Return the (x, y) coordinate for the center point of the cell that contains the specified text.  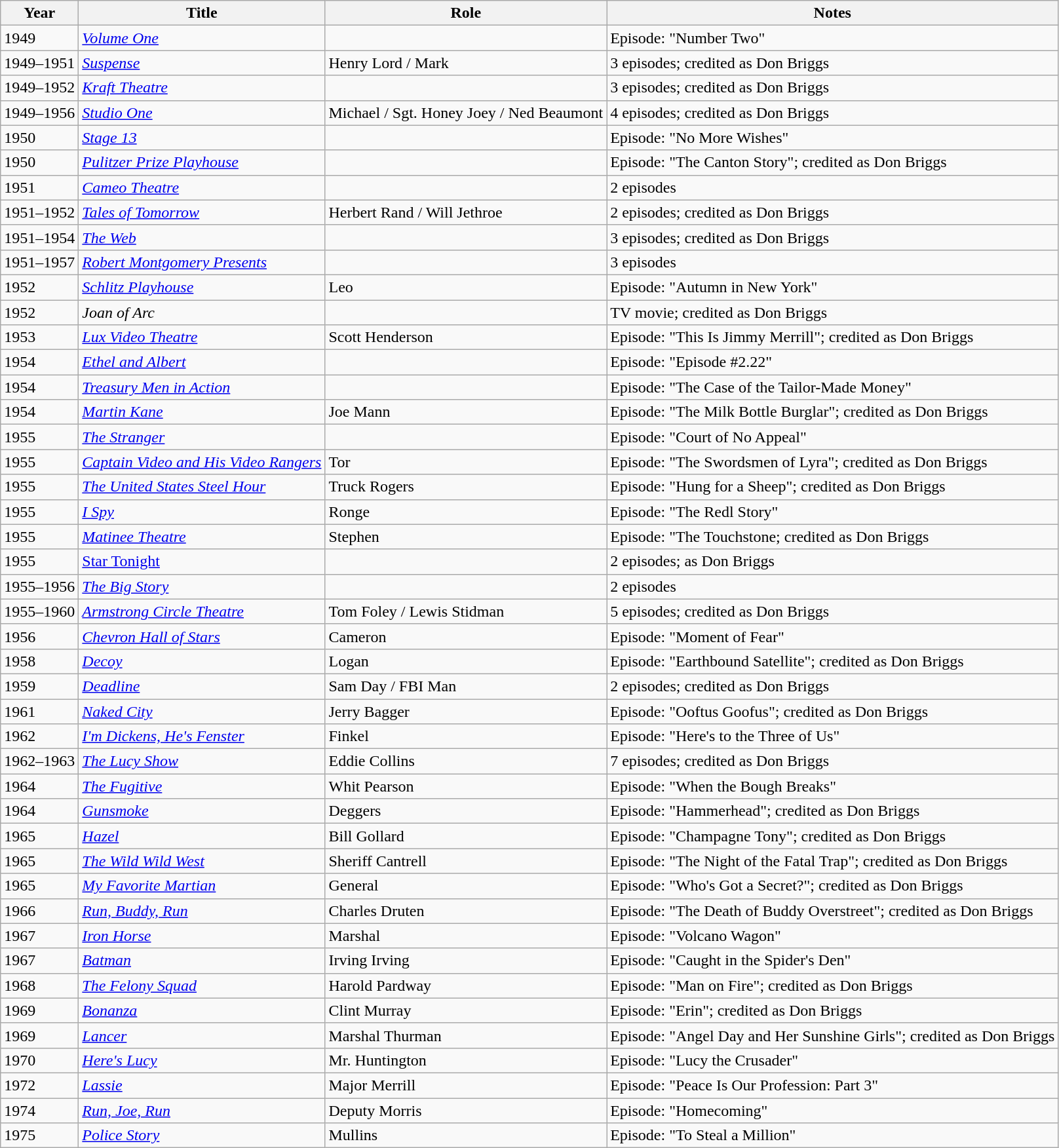
5 episodes; credited as Don Briggs (832, 611)
Lux Video Theatre (202, 337)
Episode: "Caught in the Spider's Den" (832, 961)
Cameron (466, 636)
Episode: "Homecoming" (832, 1111)
Volume One (202, 38)
1958 (39, 661)
Mullins (466, 1136)
1974 (39, 1111)
Marshal Thurman (466, 1035)
Studio One (202, 113)
Episode: "Champagne Tony"; credited as Don Briggs (832, 836)
Major Merrill (466, 1085)
Deggers (466, 811)
Episode: "The Milk Bottle Burglar"; credited as Don Briggs (832, 412)
Logan (466, 661)
Episode: "Episode #2.22" (832, 362)
Episode: "Hammerhead"; credited as Don Briggs (832, 811)
Episode: "Here's to the Three of Us" (832, 737)
Bonanza (202, 1010)
Episode: "Angel Day and Her Sunshine Girls"; credited as Don Briggs (832, 1035)
1951–1957 (39, 262)
Run, Buddy, Run (202, 911)
Sam Day / FBI Man (466, 686)
Episode: "Ooftus Goofus"; credited as Don Briggs (832, 711)
Here's Lucy (202, 1060)
1949–1951 (39, 63)
Episode: "The Night of the Fatal Trap"; credited as Don Briggs (832, 861)
The Big Story (202, 586)
1962–1963 (39, 761)
Treasury Men in Action (202, 387)
TV movie; credited as Don Briggs (832, 313)
The Fugitive (202, 786)
Police Story (202, 1136)
Joe Mann (466, 412)
The Web (202, 237)
Stephen (466, 537)
Clint Murray (466, 1010)
Suspense (202, 63)
Title (202, 13)
1953 (39, 337)
Eddie Collins (466, 761)
1972 (39, 1085)
Episode: "Man on Fire"; credited as Don Briggs (832, 985)
1975 (39, 1136)
Martin Kane (202, 412)
My Favorite Martian (202, 886)
Episode: "To Steal a Million" (832, 1136)
Iron Horse (202, 936)
Episode: "Earthbound Satellite"; credited as Don Briggs (832, 661)
Truck Rogers (466, 487)
Armstrong Circle Theatre (202, 611)
Episode: "Moment of Fear" (832, 636)
Deputy Morris (466, 1111)
Decoy (202, 661)
Episode: "Court of No Appeal" (832, 437)
1949–1956 (39, 113)
Harold Pardway (466, 985)
Episode: "Who's Got a Secret?"; credited as Don Briggs (832, 886)
Matinee Theatre (202, 537)
Captain Video and His Video Rangers (202, 462)
Lassie (202, 1085)
Tor (466, 462)
Michael / Sgt. Honey Joey / Ned Beaumont (466, 113)
Jerry Bagger (466, 711)
Finkel (466, 737)
The Lucy Show (202, 761)
Hazel (202, 836)
1968 (39, 985)
I Spy (202, 512)
The Wild Wild West (202, 861)
Batman (202, 961)
Marshal (466, 936)
Henry Lord / Mark (466, 63)
Stage 13 (202, 138)
1956 (39, 636)
Schlitz Playhouse (202, 287)
I'm Dickens, He's Fenster (202, 737)
Episode: "This Is Jimmy Merrill"; credited as Don Briggs (832, 337)
Tom Foley / Lewis Stidman (466, 611)
Episode: "Hung for a Sheep"; credited as Don Briggs (832, 487)
Ethel and Albert (202, 362)
1951–1952 (39, 212)
Notes (832, 13)
Scott Henderson (466, 337)
Chevron Hall of Stars (202, 636)
General (466, 886)
Tales of Tomorrow (202, 212)
Cameo Theatre (202, 187)
Pulitzer Prize Playhouse (202, 163)
Lancer (202, 1035)
The Stranger (202, 437)
Robert Montgomery Presents (202, 262)
Episode: "Autumn in New York" (832, 287)
1951–1954 (39, 237)
Episode: "Lucy the Crusader" (832, 1060)
Episode: "The Redl Story" (832, 512)
Leo (466, 287)
1949 (39, 38)
Bill Gollard (466, 836)
1951 (39, 187)
1970 (39, 1060)
Role (466, 13)
Episode: "The Case of the Tailor-Made Money" (832, 387)
1949–1952 (39, 88)
Episode: "The Canton Story"; credited as Don Briggs (832, 163)
Year (39, 13)
Herbert Rand / Will Jethroe (466, 212)
4 episodes; credited as Don Briggs (832, 113)
1962 (39, 737)
Episode: "Peace Is Our Profession: Part 3" (832, 1085)
The United States Steel Hour (202, 487)
Whit Pearson (466, 786)
Episode: "When the Bough Breaks" (832, 786)
Run, Joe, Run (202, 1111)
Deadline (202, 686)
1961 (39, 711)
Episode: "The Swordsmen of Lyra"; credited as Don Briggs (832, 462)
Kraft Theatre (202, 88)
Episode: "The Death of Buddy Overstreet"; credited as Don Briggs (832, 911)
1959 (39, 686)
1966 (39, 911)
1955–1956 (39, 586)
7 episodes; credited as Don Briggs (832, 761)
Episode: "Volcano Wagon" (832, 936)
Episode: "No More Wishes" (832, 138)
Sheriff Cantrell (466, 861)
2 episodes; as Don Briggs (832, 562)
Star Tonight (202, 562)
Gunsmoke (202, 811)
Mr. Huntington (466, 1060)
Episode: "Erin"; credited as Don Briggs (832, 1010)
The Felony Squad (202, 985)
Episode: "Number Two" (832, 38)
Ronge (466, 512)
Irving Irving (466, 961)
Naked City (202, 711)
3 episodes (832, 262)
1955–1960 (39, 611)
Charles Druten (466, 911)
Joan of Arc (202, 313)
Episode: "The Touchstone; credited as Don Briggs (832, 537)
